Scan for the cell matching the given text and deliver its [X, Y] coordinate at center. 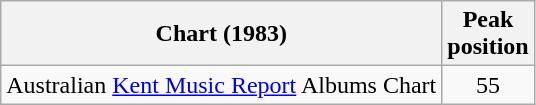
Australian Kent Music Report Albums Chart [222, 85]
Chart (1983) [222, 34]
55 [488, 85]
Peakposition [488, 34]
